Identify which cell holds the provided text, then report its (X, Y) central coordinate. 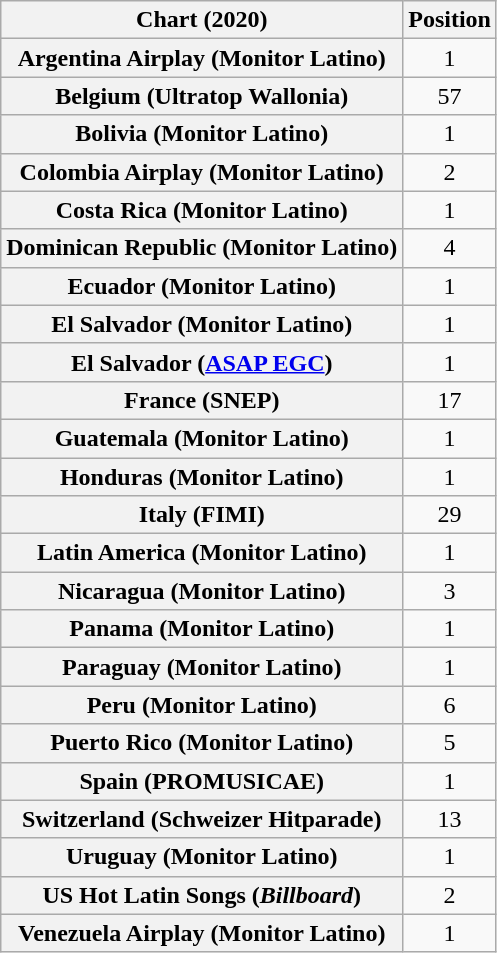
Belgium (Ultratop Wallonia) (202, 96)
6 (450, 705)
El Salvador (Monitor Latino) (202, 324)
Switzerland (Schweizer Hitparade) (202, 819)
Uruguay (Monitor Latino) (202, 857)
Puerto Rico (Monitor Latino) (202, 743)
Bolivia (Monitor Latino) (202, 134)
US Hot Latin Songs (Billboard) (202, 895)
Position (450, 20)
Nicaragua (Monitor Latino) (202, 591)
Spain (PROMUSICAE) (202, 781)
France (SNEP) (202, 400)
17 (450, 400)
Honduras (Monitor Latino) (202, 477)
Venezuela Airplay (Monitor Latino) (202, 933)
Panama (Monitor Latino) (202, 629)
Argentina Airplay (Monitor Latino) (202, 58)
Costa Rica (Monitor Latino) (202, 210)
4 (450, 248)
Ecuador (Monitor Latino) (202, 286)
13 (450, 819)
Peru (Monitor Latino) (202, 705)
Chart (2020) (202, 20)
El Salvador (ASAP EGC) (202, 362)
Latin America (Monitor Latino) (202, 553)
Dominican Republic (Monitor Latino) (202, 248)
3 (450, 591)
Paraguay (Monitor Latino) (202, 667)
Colombia Airplay (Monitor Latino) (202, 172)
29 (450, 515)
Italy (FIMI) (202, 515)
5 (450, 743)
Guatemala (Monitor Latino) (202, 438)
57 (450, 96)
